Pinpoint the cell where the given text exists, returning its [x, y] midpoint coordinate. 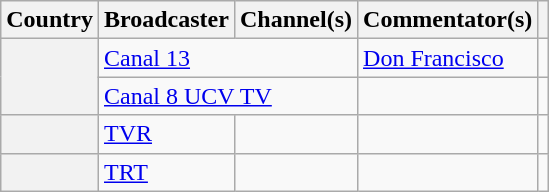
Canal 8 UCV TV [228, 96]
Country [50, 20]
Channel(s) [296, 20]
TRT [166, 172]
TVR [166, 134]
Don Francisco [448, 58]
Broadcaster [166, 20]
Canal 13 [228, 58]
Commentator(s) [448, 20]
